For the text-containing cell, return its midpoint in (x, y) coordinate format. 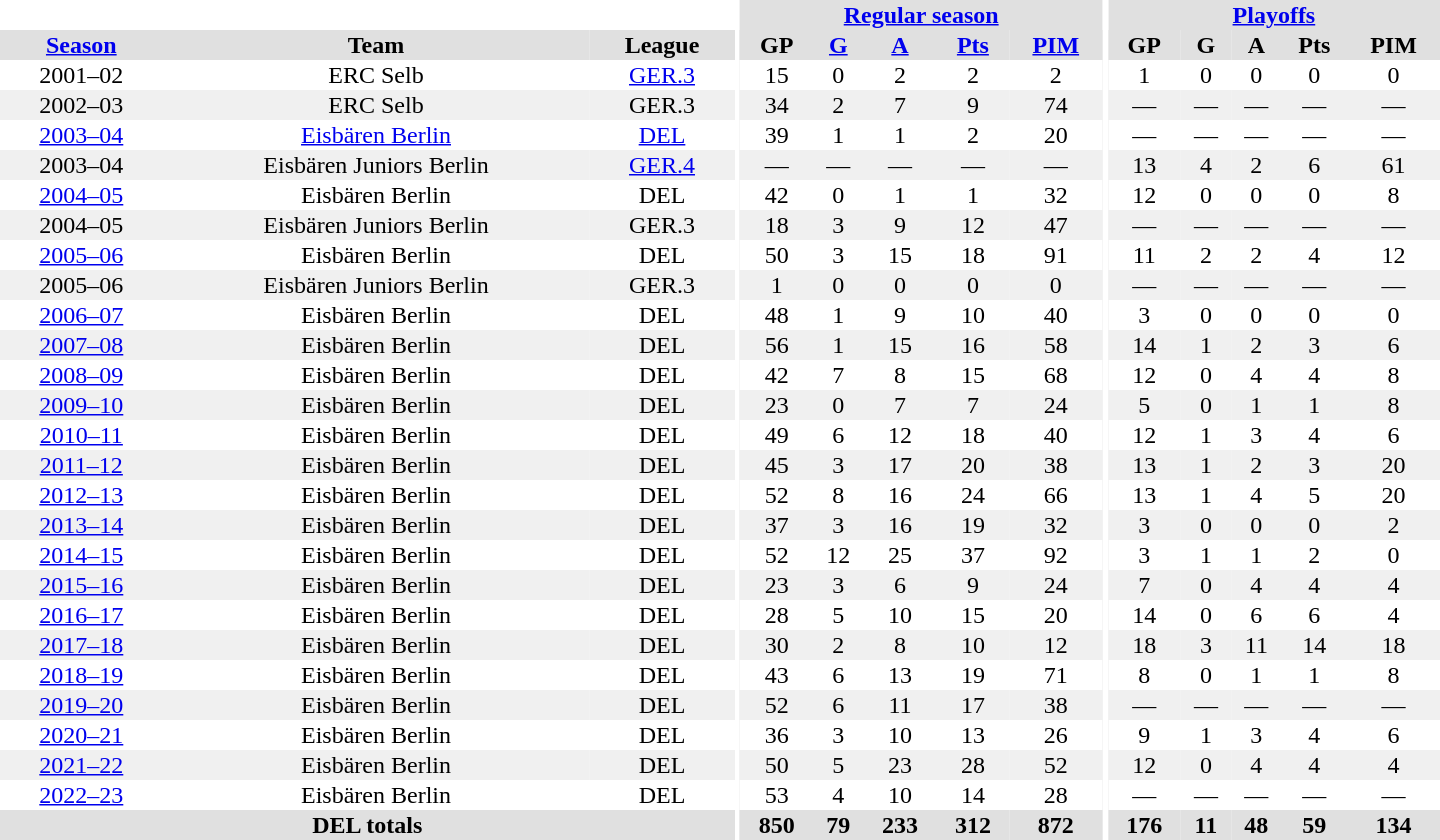
74 (1056, 105)
Team (376, 45)
Playoffs (1274, 15)
61 (1394, 165)
58 (1056, 345)
2018–19 (82, 675)
Regular season (921, 15)
233 (900, 825)
850 (776, 825)
2008–09 (82, 375)
2014–15 (82, 555)
2019–20 (82, 705)
2015–16 (82, 585)
2013–14 (82, 525)
312 (972, 825)
GER.4 (662, 165)
2016–17 (82, 615)
2002–03 (82, 105)
47 (1056, 225)
53 (776, 795)
49 (776, 435)
26 (1056, 735)
Season (82, 45)
68 (1056, 375)
30 (776, 645)
91 (1056, 255)
66 (1056, 495)
25 (900, 555)
39 (776, 135)
176 (1144, 825)
League (662, 45)
43 (776, 675)
2012–13 (82, 495)
92 (1056, 555)
34 (776, 105)
2007–08 (82, 345)
36 (776, 735)
2006–07 (82, 315)
2009–10 (82, 405)
134 (1394, 825)
2017–18 (82, 645)
872 (1056, 825)
45 (776, 465)
2010–11 (82, 435)
56 (776, 345)
2021–22 (82, 765)
79 (838, 825)
2020–21 (82, 735)
DEL totals (368, 825)
71 (1056, 675)
2001–02 (82, 75)
2022–23 (82, 795)
59 (1314, 825)
2011–12 (82, 465)
